Identify which cell holds the provided text, then report its (x, y) central coordinate. 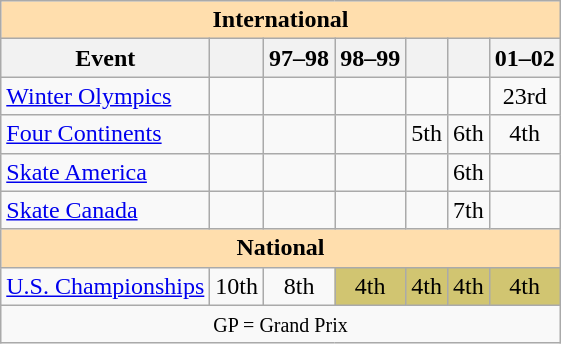
Winter Olympics (106, 96)
97–98 (300, 58)
7th (468, 210)
10th (237, 286)
01–02 (524, 58)
U.S. Championships (106, 286)
National (281, 248)
Skate Canada (106, 210)
GP = Grand Prix (281, 324)
Event (106, 58)
Skate America (106, 172)
International (281, 20)
8th (300, 286)
23rd (524, 96)
98–99 (370, 58)
Four Continents (106, 134)
5th (427, 134)
